Return the (x, y) coordinate for the center point of the cell that contains the specified text.  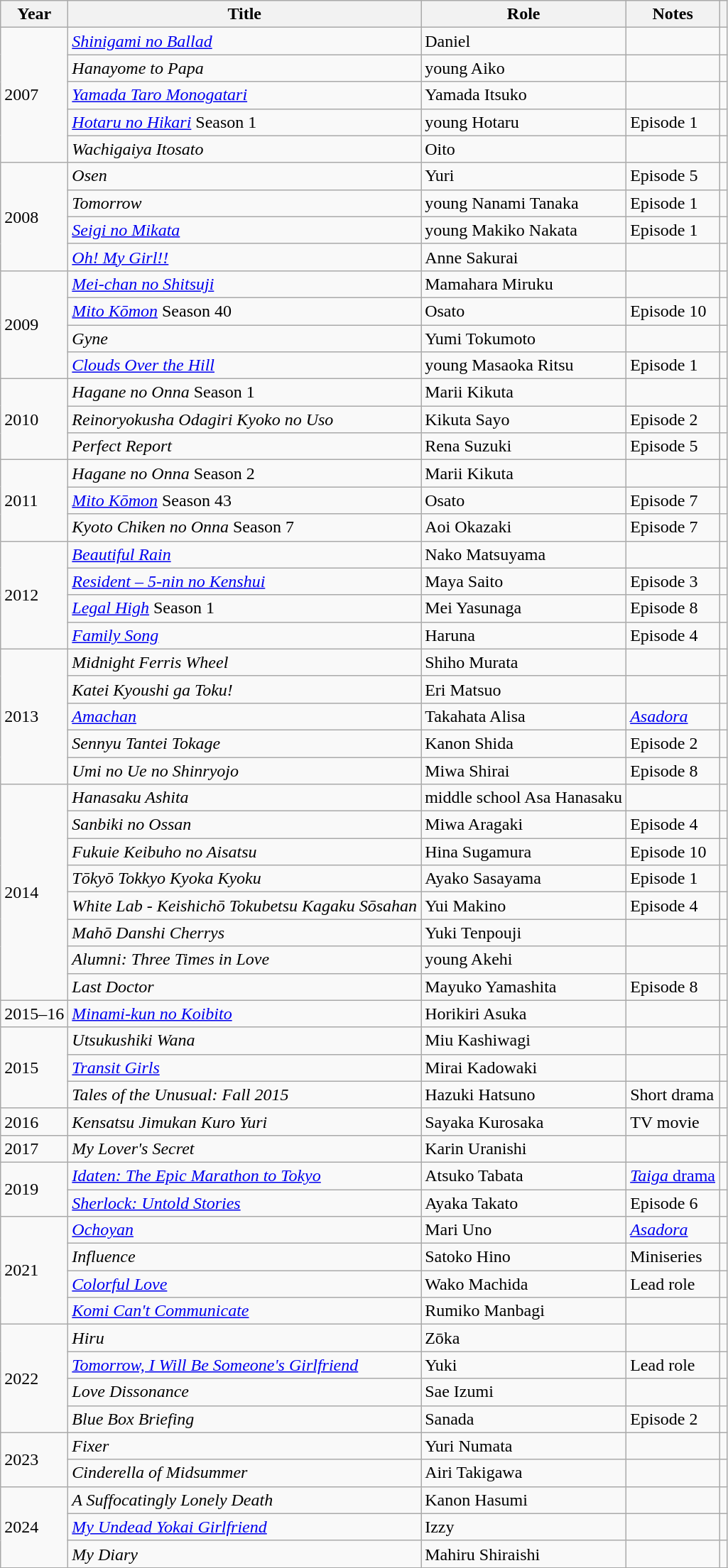
2012 (34, 595)
Hagane no Onna Season 1 (244, 393)
Eri Matsuo (524, 689)
Influence (244, 1257)
Alumni: Three Times in Love (244, 960)
Yui Makino (524, 906)
Wachigaiya Itosato (244, 149)
Hazuki Hatsuno (524, 1095)
Hagane no Onna Season 2 (244, 473)
Minami-kun no Koibito (244, 1014)
Mito Kōmon Season 40 (244, 311)
Mayuko Yamashita (524, 987)
Tales of the Unusual: Fall 2015 (244, 1095)
Oh! My Girl!! (244, 257)
2017 (34, 1148)
Mei Yasunaga (524, 608)
Mirai Kadowaki (524, 1068)
Mahō Danshi Cherrys (244, 933)
2016 (34, 1122)
Ayaka Takato (524, 1203)
Komi Can't Communicate (244, 1311)
Rena Suzuki (524, 446)
Resident – 5-nin no Kenshui (244, 581)
Transit Girls (244, 1068)
TV movie (673, 1122)
Idaten: The Epic Marathon to Tokyo (244, 1175)
Fukuie Keibuho no Aisatsu (244, 852)
Yuki Tenpouji (524, 933)
2021 (34, 1271)
Hanayome to Papa (244, 68)
Hina Sugamura (524, 852)
2015–16 (34, 1014)
Umi no Ue no Shinryojo (244, 770)
2014 (34, 892)
Legal High Season 1 (244, 608)
Ochoyan (244, 1230)
Yuri (524, 176)
Mamahara Miruku (524, 284)
2024 (34, 1527)
Beautiful Rain (244, 554)
Airi Takigawa (524, 1473)
Episode 6 (673, 1203)
2007 (34, 95)
Reinoryokusha Odagiri Kyoko no Uso (244, 420)
Sherlock: Untold Stories (244, 1203)
2023 (34, 1459)
Gyne (244, 339)
Yumi Tokumoto (524, 339)
Yuki (524, 1365)
Episode 3 (673, 581)
young Makiko Nakata (524, 230)
Tomorrow, I Will Be Someone's Girlfriend (244, 1365)
Last Doctor (244, 987)
Kensatsu Jimukan Kuro Yuri (244, 1122)
White Lab - Keishichō Tokubetsu Kagaku Sōsahan (244, 906)
Kanon Shida (524, 743)
2013 (34, 716)
young Aiko (524, 68)
young Akehi (524, 960)
Yamada Taro Monogatari (244, 95)
Miu Kashiwagi (524, 1041)
Notes (673, 14)
Hiru (244, 1338)
Wako Machida (524, 1284)
Fixer (244, 1446)
Short drama (673, 1095)
Karin Uranishi (524, 1148)
Shinigami no Ballad (244, 41)
young Nanami Tanaka (524, 203)
Mei-chan no Shitsuji (244, 284)
Miwa Aragaki (524, 825)
My Undead Yokai Girlfriend (244, 1527)
Hanasaku Ashita (244, 798)
Midnight Ferris Wheel (244, 662)
Blue Box Briefing (244, 1419)
Zōka (524, 1338)
Tomorrow (244, 203)
Haruna (524, 635)
Miwa Shirai (524, 770)
Mari Uno (524, 1230)
Rumiko Manbagi (524, 1311)
Nako Matsuyama (524, 554)
Daniel (524, 41)
Sanbiki no Ossan (244, 825)
Seigi no Mikata (244, 230)
Yamada Itsuko (524, 95)
2015 (34, 1068)
Title (244, 14)
Horikiri Asuka (524, 1014)
Aoi Okazaki (524, 527)
Izzy (524, 1527)
middle school Asa Hanasaku (524, 798)
My Lover's Secret (244, 1148)
Amachan (244, 716)
Role (524, 14)
Tōkyō Tokkyo Kyoka Kyoku (244, 879)
Sanada (524, 1419)
Kanon Hasumi (524, 1500)
Anne Sakurai (524, 257)
young Hotaru (524, 122)
A Suffocatingly Lonely Death (244, 1500)
Year (34, 14)
Love Dissonance (244, 1392)
Family Song (244, 635)
Sennyu Tantei Tokage (244, 743)
Osen (244, 176)
Perfect Report (244, 446)
Mito Kōmon Season 43 (244, 500)
Atsuko Tabata (524, 1175)
Maya Saito (524, 581)
Shiho Murata (524, 662)
Satoko Hino (524, 1257)
2011 (34, 500)
Sayaka Kurosaka (524, 1122)
2009 (34, 324)
Mahiru Shiraishi (524, 1554)
Oito (524, 149)
Kikuta Sayo (524, 420)
My Diary (244, 1554)
Utsukushiki Wana (244, 1041)
Colorful Love (244, 1284)
2010 (34, 420)
Yuri Numata (524, 1446)
2008 (34, 216)
Takahata Alisa (524, 716)
Ayako Sasayama (524, 879)
Miniseries (673, 1257)
Kyoto Chiken no Onna Season 7 (244, 527)
young Masaoka Ritsu (524, 366)
2019 (34, 1189)
Sae Izumi (524, 1392)
2022 (34, 1378)
Taiga drama (673, 1175)
Cinderella of Midsummer (244, 1473)
Hotaru no Hikari Season 1 (244, 122)
Katei Kyoushi ga Toku! (244, 689)
Clouds Over the Hill (244, 366)
